Scan for the cell matching the given text and deliver its (X, Y) coordinate at center. 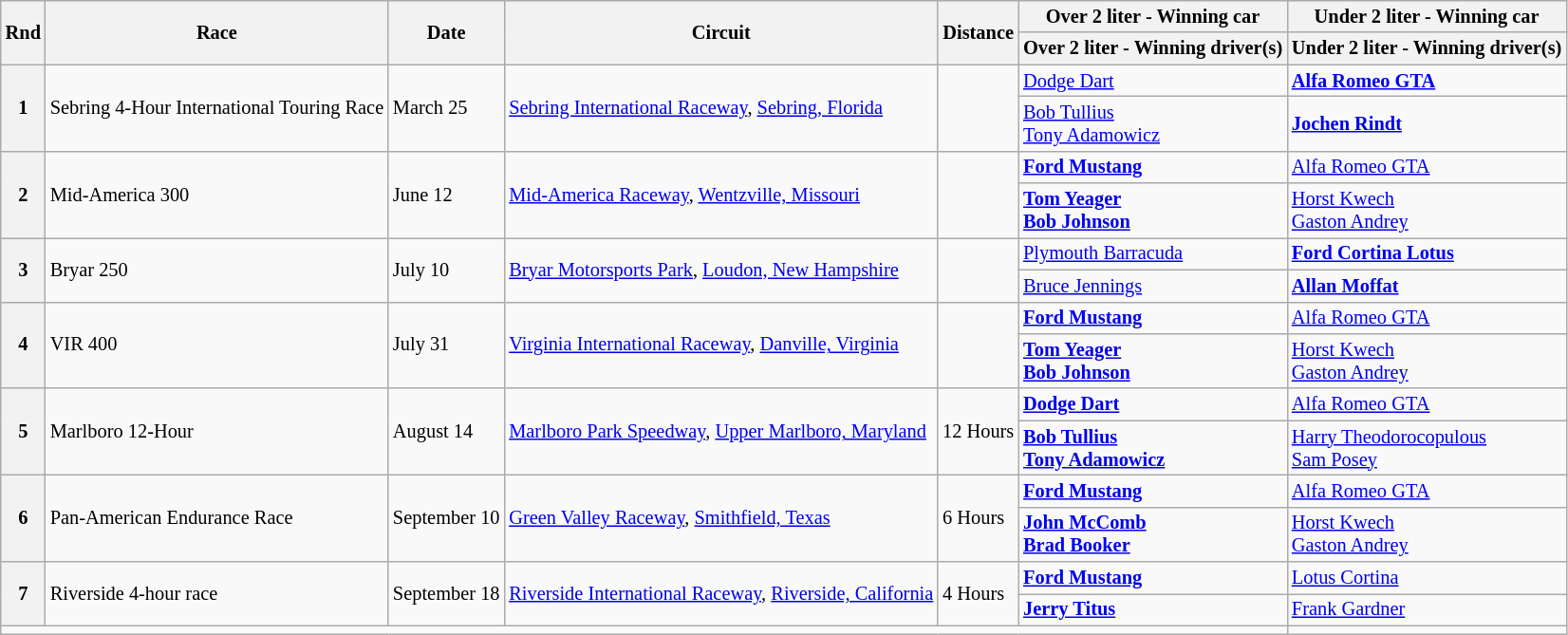
Lotus Cortina (1427, 578)
Jochen Rindt (1427, 123)
Under 2 liter - Winning car (1427, 16)
7 (23, 594)
2 (23, 194)
Green Valley Raceway, Smithfield, Texas (721, 518)
Marlboro 12-Hour (216, 431)
Riverside International Raceway, Riverside, California (721, 594)
Bryar 250 (216, 270)
Rnd (23, 32)
1 (23, 108)
Race (216, 32)
4 Hours (978, 594)
August 14 (446, 431)
5 (23, 431)
Distance (978, 32)
March 25 (446, 108)
Bryar Motorsports Park, Loudon, New Hampshire (721, 270)
VIR 400 (216, 346)
Over 2 liter - Winning car (1152, 16)
September 18 (446, 594)
6 Hours (978, 518)
Sebring International Raceway, Sebring, Florida (721, 108)
6 (23, 518)
Pan-American Endurance Race (216, 518)
Mid-America Raceway, Wentzville, Missouri (721, 194)
Mid-America 300 (216, 194)
Under 2 liter - Winning driver(s) (1427, 48)
4 (23, 346)
June 12 (446, 194)
July 31 (446, 346)
September 10 (446, 518)
July 10 (446, 270)
Harry Theodorocopulous Sam Posey (1427, 448)
3 (23, 270)
John McComb Brad Booker (1152, 534)
Bruce Jennings (1152, 286)
Plymouth Barracuda (1152, 253)
Sebring 4-Hour International Touring Race (216, 108)
12 Hours (978, 431)
Frank Gardner (1427, 609)
Date (446, 32)
Marlboro Park Speedway, Upper Marlboro, Maryland (721, 431)
Circuit (721, 32)
Riverside 4-hour race (216, 594)
Over 2 liter - Winning driver(s) (1152, 48)
Ford Cortina Lotus (1427, 253)
Allan Moffat (1427, 286)
Jerry Titus (1152, 609)
Virginia International Raceway, Danville, Virginia (721, 346)
